Identify which cell holds the provided text, then report its (x, y) central coordinate. 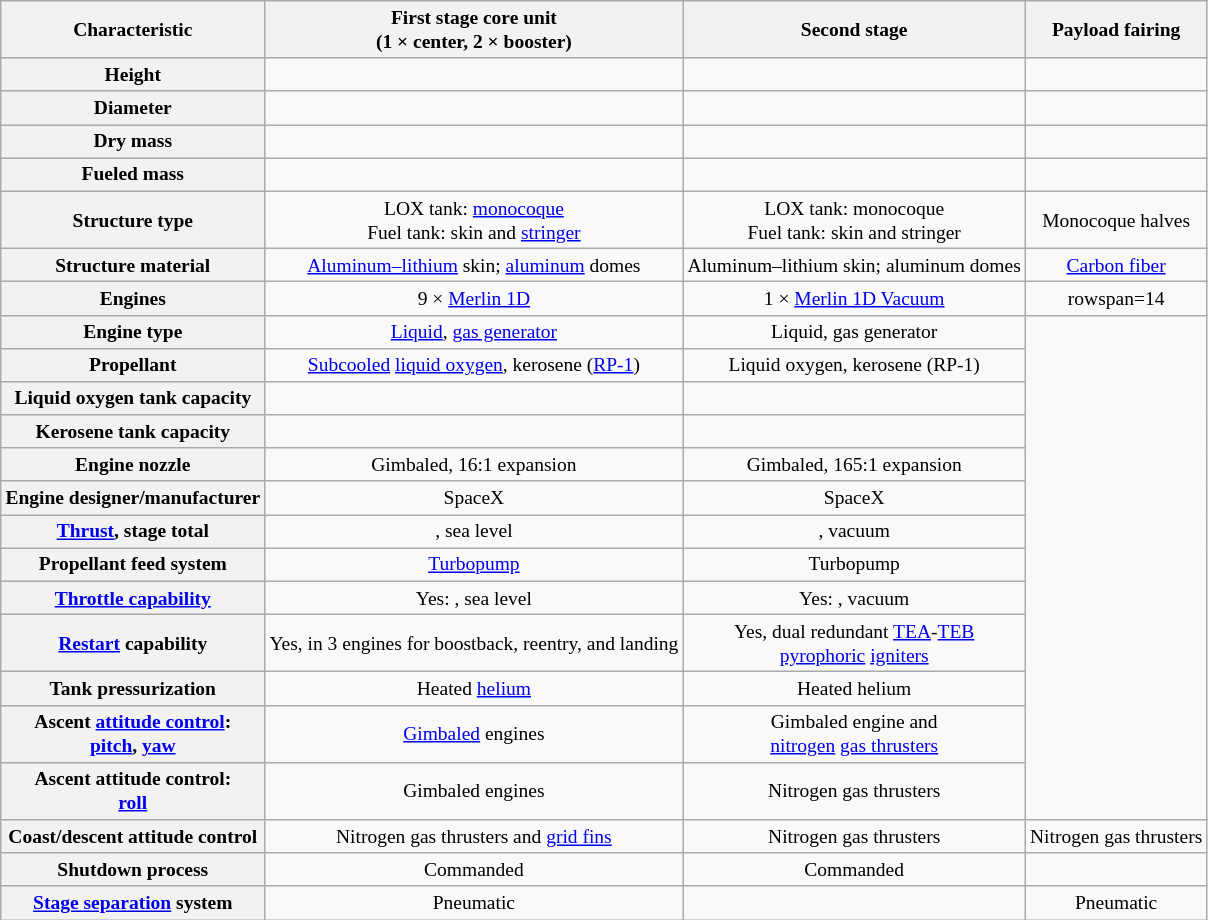
Payload fairing (1116, 30)
Yes, dual redundant TEA-TEBpyrophoric igniters (854, 644)
Ascent attitude control:pitch, yaw (133, 734)
, sea level (474, 532)
Propellant (133, 364)
, vacuum (854, 532)
Carbon fiber (1116, 264)
Gimbaled, 165:1 expansion (854, 464)
Coast/descent attitude control (133, 836)
Engine designer/manufacturer (133, 498)
Shutdown process (133, 870)
Yes: , sea level (474, 598)
Second stage (854, 30)
Throttle capability (133, 598)
Engines (133, 298)
Monocoque halves (1116, 220)
Gimbaled engine andnitrogen gas thrusters (854, 734)
Restart capability (133, 644)
Yes: , vacuum (854, 598)
Dry mass (133, 142)
First stage core unit(1 × center, 2 × booster) (474, 30)
rowspan=14 (1116, 298)
Nitrogen gas thrusters and grid fins (474, 836)
9 × Merlin 1D (474, 298)
Propellant feed system (133, 564)
Engine type (133, 332)
Liquid oxygen, kerosene (RP-1) (854, 364)
Gimbaled, 16:1 expansion (474, 464)
Structure material (133, 264)
Kerosene tank capacity (133, 432)
1 × Merlin 1D Vacuum (854, 298)
Structure type (133, 220)
Engine nozzle (133, 464)
Subcooled liquid oxygen, kerosene (RP-1) (474, 364)
Yes, in 3 engines for boostback, reentry, and landing (474, 644)
Fueled mass (133, 174)
Stage separation system (133, 902)
Ascent attitude control:roll (133, 790)
Thrust, stage total (133, 532)
Diameter (133, 108)
Tank pressurization (133, 688)
Height (133, 74)
Liquid oxygen tank capacity (133, 398)
Characteristic (133, 30)
